Locate the cell with the specified text and output its [x, y] center coordinate. 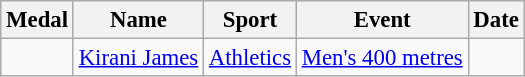
Medal [38, 20]
Men's 400 metres [382, 58]
Kirani James [138, 58]
Event [382, 20]
Name [138, 20]
Sport [250, 20]
Date [496, 20]
Athletics [250, 58]
